For the text-containing cell, return its midpoint in (x, y) coordinate format. 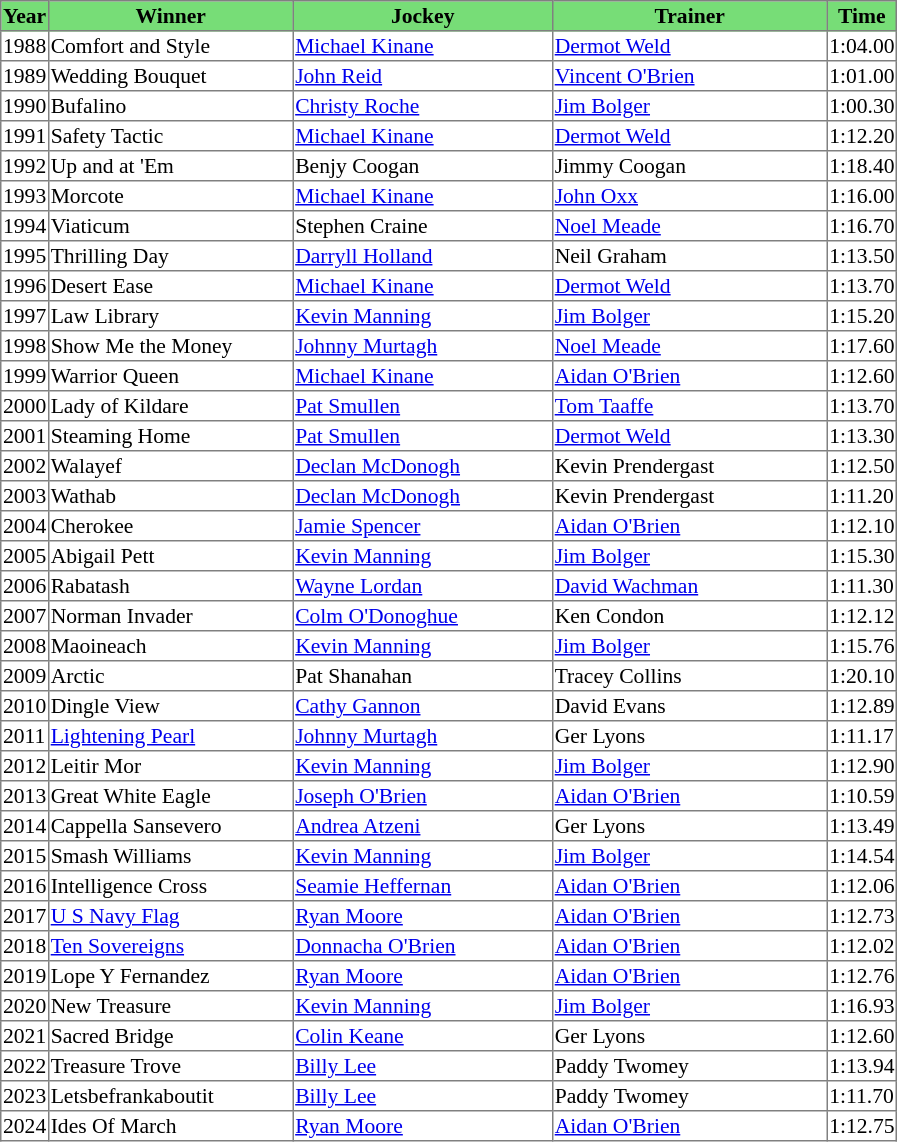
Pat Shanahan (423, 676)
Time (862, 16)
Safety Tactic (170, 136)
Benjy Coogan (423, 166)
U S Navy Flag (170, 916)
1:12.12 (862, 616)
2006 (25, 586)
2020 (25, 1006)
Neil Graham (689, 256)
Smash Williams (170, 856)
1:12.75 (862, 1126)
Cappella Sansevero (170, 826)
2011 (25, 736)
1:16.93 (862, 1006)
Morcote (170, 196)
1988 (25, 46)
1:15.20 (862, 316)
Intelligence Cross (170, 886)
Colm O'Donoghue (423, 616)
1:16.00 (862, 196)
1:11.20 (862, 496)
2024 (25, 1126)
1:13.49 (862, 826)
2018 (25, 946)
Bufalino (170, 106)
1:17.60 (862, 346)
2007 (25, 616)
2000 (25, 406)
Leitir Mor (170, 766)
David Evans (689, 706)
1998 (25, 346)
2008 (25, 646)
Treasure Trove (170, 1066)
Wedding Bouquet (170, 76)
Ken Condon (689, 616)
2023 (25, 1096)
Maoineach (170, 646)
1:18.40 (862, 166)
1995 (25, 256)
Thrilling Day (170, 256)
1:12.90 (862, 766)
1:15.30 (862, 556)
Comfort and Style (170, 46)
1:01.00 (862, 76)
1:15.76 (862, 646)
2004 (25, 526)
1:16.70 (862, 226)
Stephen Craine (423, 226)
1:13.30 (862, 436)
2019 (25, 976)
Tracey Collins (689, 676)
1994 (25, 226)
Jockey (423, 16)
Wathab (170, 496)
1991 (25, 136)
1989 (25, 76)
Abigail Pett (170, 556)
New Treasure (170, 1006)
1:00.30 (862, 106)
1:13.94 (862, 1066)
Cherokee (170, 526)
Show Me the Money (170, 346)
Winner (170, 16)
Lightening Pearl (170, 736)
1997 (25, 316)
1:12.20 (862, 136)
Viaticum (170, 226)
1:20.10 (862, 676)
1:12.50 (862, 466)
1:11.70 (862, 1096)
1:10.59 (862, 796)
2012 (25, 766)
John Reid (423, 76)
1:12.76 (862, 976)
Arctic (170, 676)
2013 (25, 796)
Christy Roche (423, 106)
Joseph O'Brien (423, 796)
2009 (25, 676)
1:12.89 (862, 706)
Seamie Heffernan (423, 886)
1999 (25, 376)
1990 (25, 106)
Colin Keane (423, 1036)
1996 (25, 286)
Ides Of March (170, 1126)
1993 (25, 196)
Sacred Bridge (170, 1036)
1:12.10 (862, 526)
1:13.50 (862, 256)
David Wachman (689, 586)
Vincent O'Brien (689, 76)
2010 (25, 706)
1:11.30 (862, 586)
2022 (25, 1066)
Darryll Holland (423, 256)
Lady of Kildare (170, 406)
1:04.00 (862, 46)
Trainer (689, 16)
Donnacha O'Brien (423, 946)
Warrior Queen (170, 376)
2021 (25, 1036)
2015 (25, 856)
Desert Ease (170, 286)
Wayne Lordan (423, 586)
Cathy Gannon (423, 706)
2002 (25, 466)
Ten Sovereigns (170, 946)
1:14.54 (862, 856)
Jamie Spencer (423, 526)
1:12.06 (862, 886)
Up and at 'Em (170, 166)
1992 (25, 166)
Great White Eagle (170, 796)
Tom Taaffe (689, 406)
Walayef (170, 466)
Dingle View (170, 706)
1:11.17 (862, 736)
Jimmy Coogan (689, 166)
Andrea Atzeni (423, 826)
Law Library (170, 316)
Year (25, 16)
John Oxx (689, 196)
2014 (25, 826)
1:12.73 (862, 916)
2001 (25, 436)
1:12.02 (862, 946)
2003 (25, 496)
2016 (25, 886)
2005 (25, 556)
Rabatash (170, 586)
Steaming Home (170, 436)
Norman Invader (170, 616)
Letsbefrankaboutit (170, 1096)
Lope Y Fernandez (170, 976)
2017 (25, 916)
